Detect which cell encompasses the target text, then output its (X, Y) center coordinate. 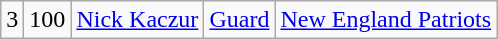
New England Patriots (386, 20)
Nick Kaczur (138, 20)
100 (48, 20)
Guard (240, 20)
3 (12, 20)
